Output the (x, y) coordinate of the center of the cell containing the given text.  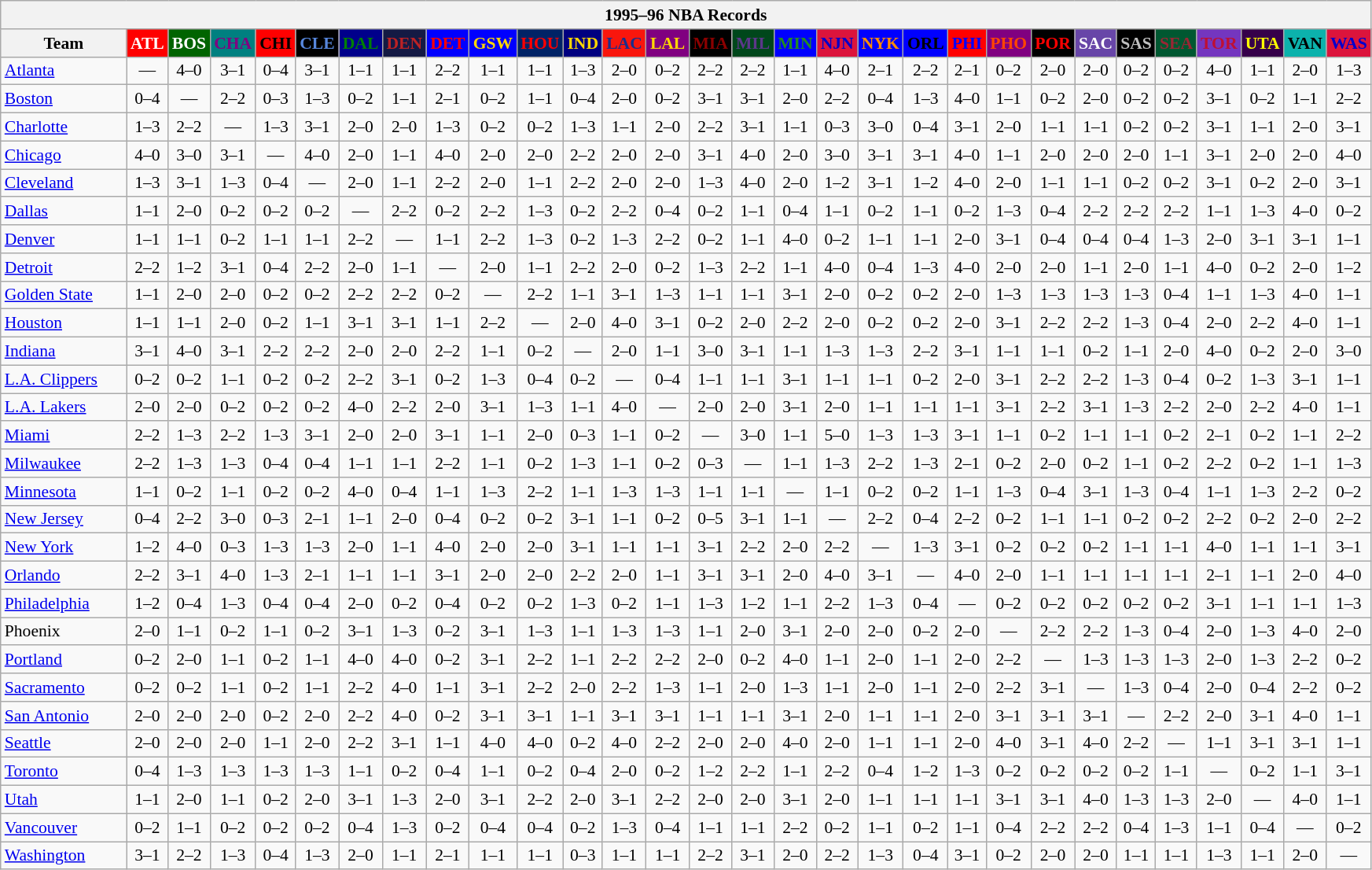
Detroit (64, 267)
TOR (1219, 43)
Orlando (64, 576)
L.A. Clippers (64, 379)
PHI (967, 43)
Houston (64, 323)
LAC (624, 43)
Chicago (64, 155)
1995–96 NBA Records (686, 15)
SAS (1136, 43)
NJN (837, 43)
HOU (539, 43)
VAN (1305, 43)
LAL (668, 43)
DEN (404, 43)
SAC (1096, 43)
Golden State (64, 295)
UTA (1263, 43)
Boston (64, 99)
BOS (189, 43)
Dallas (64, 212)
SEA (1176, 43)
DET (448, 43)
Minnesota (64, 492)
GSW (494, 43)
IND (583, 43)
5–0 (837, 436)
Team (64, 43)
POR (1053, 43)
San Antonio (64, 716)
WAS (1349, 43)
Denver (64, 239)
Portland (64, 660)
Utah (64, 800)
Milwaukee (64, 463)
Phoenix (64, 632)
Miami (64, 436)
Toronto (64, 772)
MIA (710, 43)
Philadelphia (64, 603)
MIN (795, 43)
CHA (233, 43)
ORL (926, 43)
ATL (148, 43)
New Jersey (64, 519)
CLE (318, 43)
PHO (1008, 43)
MIL (753, 43)
Cleveland (64, 183)
DAL (361, 43)
Seattle (64, 743)
Charlotte (64, 127)
Vancouver (64, 828)
Washington (64, 856)
New York (64, 547)
0–5 (710, 519)
NYK (881, 43)
Sacramento (64, 688)
CHI (275, 43)
L.A. Lakers (64, 407)
Indiana (64, 352)
Atlanta (64, 71)
